Locate the cell with the specified text and output its [X, Y] center coordinate. 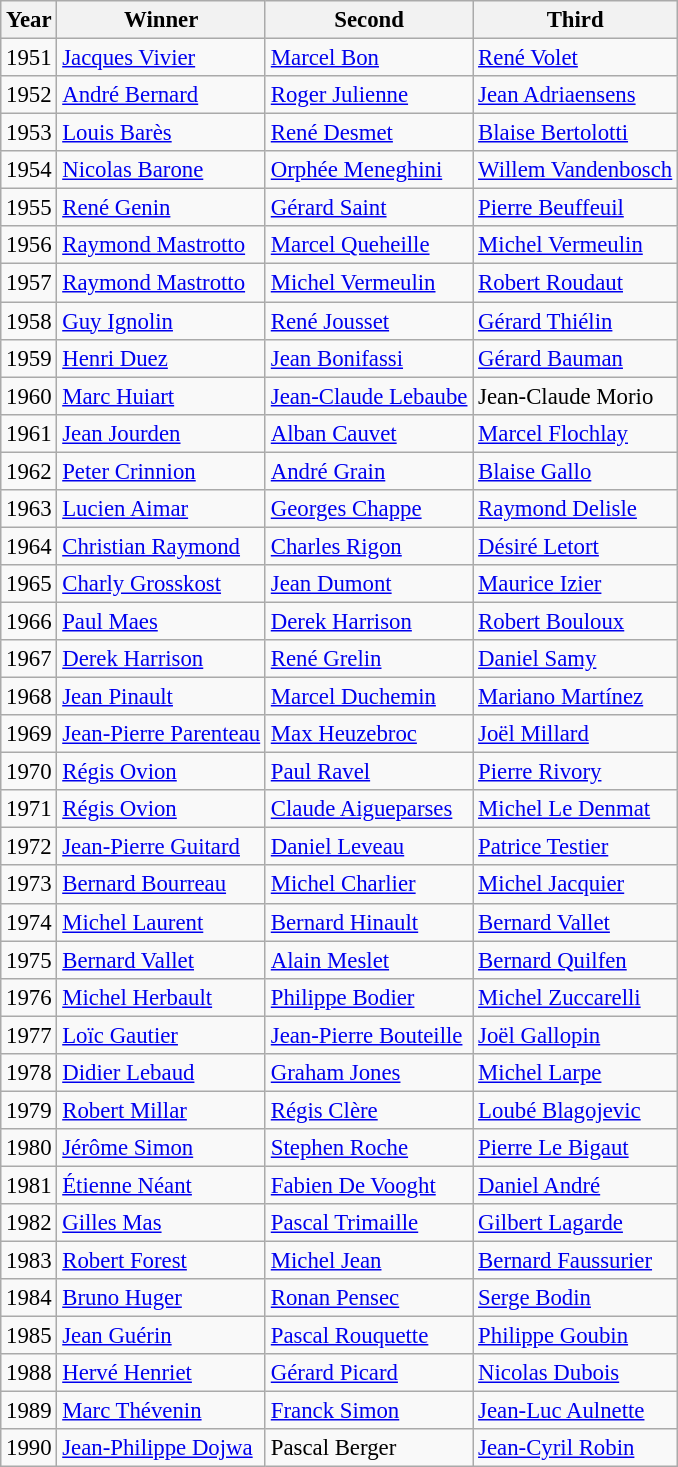
1971 [29, 809]
Marcel Duchemin [368, 697]
Michel Larpe [576, 1073]
1978 [29, 1073]
Désiré Letort [576, 546]
Lucien Aimar [162, 509]
Jean Dumont [368, 584]
Jean-Claude Morio [576, 396]
Didier Lebaud [162, 1073]
Raymond Delisle [576, 509]
Michel Charlier [368, 885]
1985 [29, 1336]
Gilles Mas [162, 1223]
1967 [29, 659]
Joël Millard [576, 734]
1953 [29, 133]
Pierre Beuffeuil [576, 208]
Gilbert Lagarde [576, 1223]
Blaise Bertolotti [576, 133]
Joël Gallopin [576, 1035]
Jean Pinault [162, 697]
René Desmet [368, 133]
1956 [29, 245]
Willem Vandenbosch [576, 170]
Pierre Le Bigaut [576, 1148]
André Bernard [162, 95]
Fabien De Vooght [368, 1185]
Christian Raymond [162, 546]
1957 [29, 283]
Robert Bouloux [576, 621]
Marc Thévenin [162, 1411]
Marcel Queheille [368, 245]
1970 [29, 772]
Charles Rigon [368, 546]
1964 [29, 546]
Pascal Trimaille [368, 1223]
Henri Duez [162, 358]
1960 [29, 396]
Gérard Saint [368, 208]
Loubé Blagojevic [576, 1110]
Jean-Pierre Parenteau [162, 734]
Claude Aigueparses [368, 809]
André Grain [368, 471]
Second [368, 20]
1984 [29, 1298]
René Volet [576, 58]
Robert Roudaut [576, 283]
Michel Laurent [162, 922]
Year [29, 20]
1972 [29, 847]
1973 [29, 885]
Pascal Rouquette [368, 1336]
Philippe Goubin [576, 1336]
1952 [29, 95]
Bernard Quilfen [576, 960]
Georges Chappe [368, 509]
Serge Bodin [576, 1298]
Jean Bonifassi [368, 358]
1968 [29, 697]
Alban Cauvet [368, 433]
Blaise Gallo [576, 471]
Alain Meslet [368, 960]
1989 [29, 1411]
Mariano Martínez [576, 697]
Jean-Luc Aulnette [576, 1411]
Daniel Leveau [368, 847]
1963 [29, 509]
Bernard Faussurier [576, 1261]
Bernard Hinault [368, 922]
Louis Barès [162, 133]
Nicolas Dubois [576, 1373]
1966 [29, 621]
Winner [162, 20]
1961 [29, 433]
Bruno Huger [162, 1298]
1979 [29, 1110]
Gérard Bauman [576, 358]
Marcel Flochlay [576, 433]
1977 [29, 1035]
1959 [29, 358]
Bernard Bourreau [162, 885]
Jean-Claude Lebaube [368, 396]
Loïc Gautier [162, 1035]
Paul Ravel [368, 772]
Marc Huiart [162, 396]
Orphée Meneghini [368, 170]
1962 [29, 471]
Hervé Henriet [162, 1373]
1951 [29, 58]
1981 [29, 1185]
Philippe Bodier [368, 997]
Franck Simon [368, 1411]
Pierre Rivory [576, 772]
Guy Ignolin [162, 321]
1975 [29, 960]
Robert Forest [162, 1261]
Nicolas Barone [162, 170]
1980 [29, 1148]
1983 [29, 1261]
Jean Adriaensens [576, 95]
Michel Herbault [162, 997]
René Jousset [368, 321]
Jean-Pierre Bouteille [368, 1035]
Jean Jourden [162, 433]
Régis Clère [368, 1110]
Michel Jean [368, 1261]
Charly Grosskost [162, 584]
Stephen Roche [368, 1148]
Jacques Vivier [162, 58]
Michel Zuccarelli [576, 997]
Daniel Samy [576, 659]
1974 [29, 922]
René Genin [162, 208]
Robert Millar [162, 1110]
Ronan Pensec [368, 1298]
Marcel Bon [368, 58]
1988 [29, 1373]
Étienne Néant [162, 1185]
1965 [29, 584]
Roger Julienne [368, 95]
Gérard Thiélin [576, 321]
Paul Maes [162, 621]
René Grelin [368, 659]
Jean Guérin [162, 1336]
Max Heuzebroc [368, 734]
Michel Jacquier [576, 885]
Third [576, 20]
Daniel André [576, 1185]
Michel Le Denmat [576, 809]
1982 [29, 1223]
1969 [29, 734]
Maurice Izier [576, 584]
Patrice Testier [576, 847]
1958 [29, 321]
1954 [29, 170]
Jérôme Simon [162, 1148]
Graham Jones [368, 1073]
1955 [29, 208]
1976 [29, 997]
Gérard Picard [368, 1373]
Peter Crinnion [162, 471]
Jean-Pierre Guitard [162, 847]
